Search for the cell housing the specified text and yield its [x, y] center coordinate. 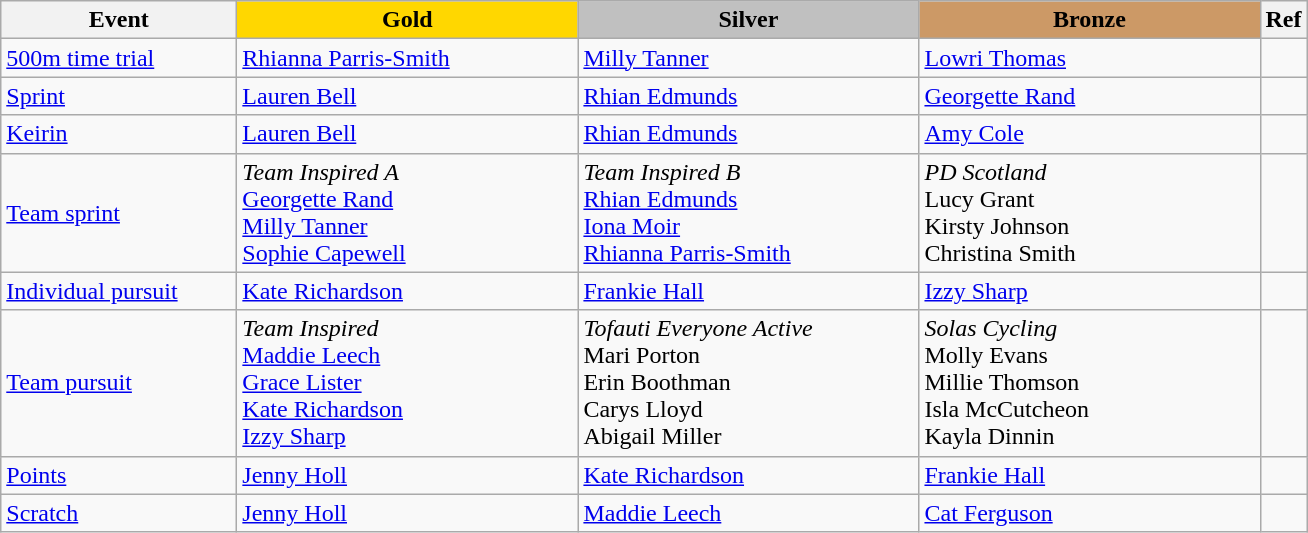
Rhianna Parris-Smith [408, 58]
Solas CyclingMolly EvansMillie ThomsonIsla McCutcheonKayla Dinnin [1090, 383]
Lowri Thomas [1090, 58]
Team pursuit [119, 383]
Team sprint [119, 212]
Bronze [1090, 20]
Team Inspired AGeorgette RandMilly TannerSophie Capewell [408, 212]
Ref [1284, 20]
Sprint [119, 96]
Georgette Rand [1090, 96]
Keirin [119, 134]
Gold [408, 20]
Cat Ferguson [1090, 513]
Team Inspired BRhian EdmundsIona MoirRhianna Parris-Smith [748, 212]
Points [119, 475]
PD ScotlandLucy GrantKirsty JohnsonChristina Smith [1090, 212]
Tofauti Everyone ActiveMari PortonErin BoothmanCarys LloydAbigail Miller [748, 383]
Izzy Sharp [1090, 291]
Silver [748, 20]
Team InspiredMaddie LeechGrace ListerKate RichardsonIzzy Sharp [408, 383]
Amy Cole [1090, 134]
Maddie Leech [748, 513]
Scratch [119, 513]
Milly Tanner [748, 58]
Event [119, 20]
500m time trial [119, 58]
Individual pursuit [119, 291]
